Output the (x, y) coordinate of the center of the cell containing the given text.  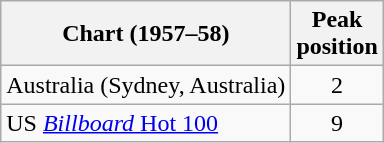
2 (337, 85)
Peakposition (337, 34)
Chart (1957–58) (146, 34)
US Billboard Hot 100 (146, 123)
Australia (Sydney, Australia) (146, 85)
9 (337, 123)
